Return the [x, y] coordinate for the center point of the cell that contains the specified text.  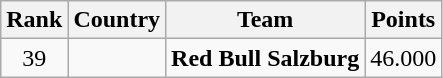
Points [404, 20]
Rank [34, 20]
Red Bull Salzburg [266, 58]
Country [117, 20]
39 [34, 58]
46.000 [404, 58]
Team [266, 20]
